Determine the [X, Y] coordinate at the center of the cell enclosing the given text.  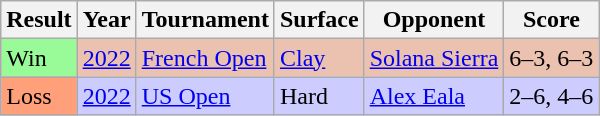
6–3, 6–3 [552, 58]
Surface [319, 20]
Opponent [434, 20]
Loss [39, 96]
Hard [319, 96]
Alex Eala [434, 96]
French Open [205, 58]
Year [106, 20]
2–6, 4–6 [552, 96]
Score [552, 20]
Result [39, 20]
Solana Sierra [434, 58]
US Open [205, 96]
Clay [319, 58]
Tournament [205, 20]
Win [39, 58]
